For the text-containing cell, return its midpoint in [X, Y] coordinate format. 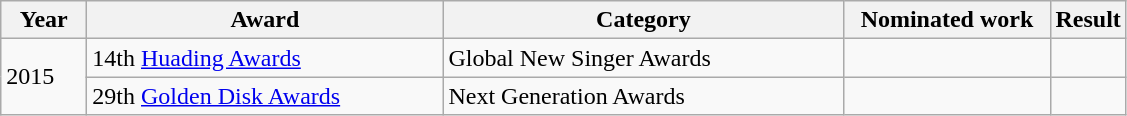
29th Golden Disk Awards [265, 96]
2015 [44, 77]
Award [265, 20]
Nominated work [947, 20]
Year [44, 20]
Category [644, 20]
Global New Singer Awards [644, 58]
Result [1088, 20]
Next Generation Awards [644, 96]
14th Huading Awards [265, 58]
